Output the (x, y) coordinate of the center of the cell containing the given text.  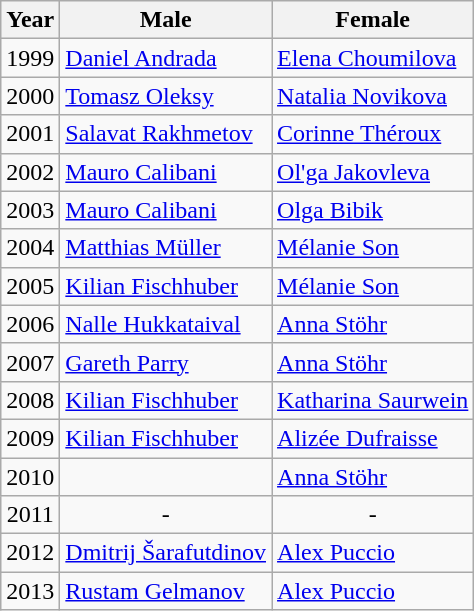
Ol'ga Jakovleva (373, 172)
1999 (30, 58)
2011 (30, 515)
Year (30, 20)
2008 (30, 400)
2006 (30, 324)
Daniel Andrada (166, 58)
Gareth Parry (166, 362)
Katharina Saurwein (373, 400)
Nalle Hukkataival (166, 324)
2007 (30, 362)
Female (373, 20)
Corinne Théroux (373, 134)
Matthias Müller (166, 248)
Male (166, 20)
2004 (30, 248)
2002 (30, 172)
Rustam Gelmanov (166, 591)
Tomasz Oleksy (166, 96)
Alizée Dufraisse (373, 438)
2012 (30, 553)
2001 (30, 134)
2010 (30, 477)
Natalia Novikova (373, 96)
2005 (30, 286)
Elena Choumilova (373, 58)
Dmitrij Šarafutdinov (166, 553)
2013 (30, 591)
2000 (30, 96)
2003 (30, 210)
Olga Bibik (373, 210)
2009 (30, 438)
Salavat Rakhmetov (166, 134)
